Output the [X, Y] coordinate of the center of the cell containing the given text.  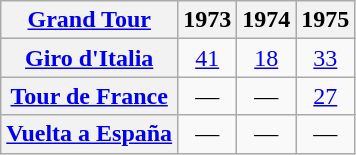
27 [326, 96]
Tour de France [90, 96]
Grand Tour [90, 20]
1975 [326, 20]
Vuelta a España [90, 134]
1973 [208, 20]
1974 [266, 20]
41 [208, 58]
18 [266, 58]
33 [326, 58]
Giro d'Italia [90, 58]
